Find where the given text appears and provide that cell's center as (X, Y) coordinate. 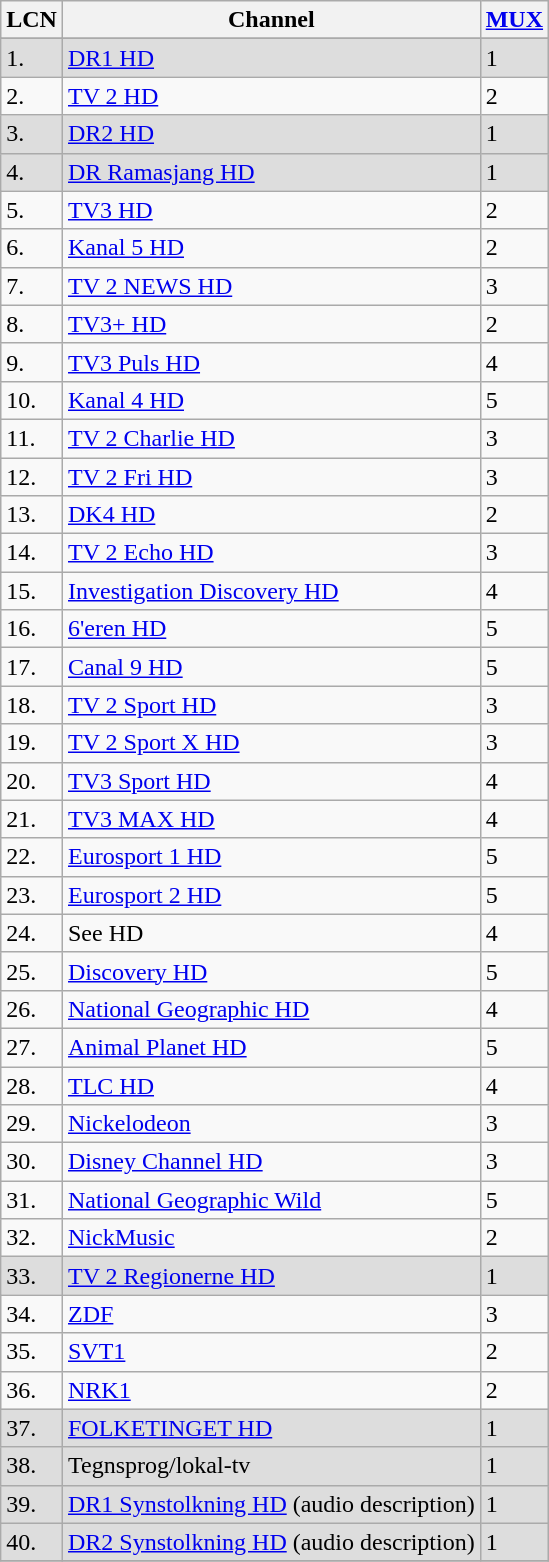
Animal Planet HD (271, 1047)
DR1 Synstolkning HD (audio description) (271, 1504)
3. (32, 134)
34. (32, 1314)
TV3 MAX HD (271, 819)
National Geographic Wild (271, 1200)
TV 2 Sport X HD (271, 743)
Disney Channel HD (271, 1162)
27. (32, 1047)
35. (32, 1352)
23. (32, 895)
24. (32, 933)
37. (32, 1428)
36. (32, 1390)
6'eren HD (271, 629)
TV3 Sport HD (271, 781)
7. (32, 286)
ZDF (271, 1314)
TV3 HD (271, 210)
16. (32, 629)
DK4 HD (271, 515)
11. (32, 438)
38. (32, 1466)
Kanal 5 HD (271, 248)
Discovery HD (271, 971)
25. (32, 971)
See HD (271, 933)
Investigation Discovery HD (271, 591)
22. (32, 857)
MUX (514, 20)
TV 2 HD (271, 96)
TV 2 Fri HD (271, 477)
Tegnsprog/lokal-tv (271, 1466)
6. (32, 248)
5. (32, 210)
LCN (32, 20)
30. (32, 1162)
8. (32, 324)
FOLKETINGET HD (271, 1428)
20. (32, 781)
14. (32, 553)
10. (32, 400)
SVT1 (271, 1352)
Eurosport 2 HD (271, 895)
26. (32, 1009)
TV 2 Echo HD (271, 553)
19. (32, 743)
40. (32, 1542)
31. (32, 1200)
12. (32, 477)
13. (32, 515)
32. (32, 1238)
9. (32, 362)
TV 2 Sport HD (271, 705)
TV3+ HD (271, 324)
28. (32, 1085)
Eurosport 1 HD (271, 857)
Kanal 4 HD (271, 400)
29. (32, 1124)
NRK1 (271, 1390)
DR2 Synstolkning HD (audio description) (271, 1542)
Nickelodeon (271, 1124)
1. (32, 58)
TV 2 NEWS HD (271, 286)
TV3 Puls HD (271, 362)
18. (32, 705)
21. (32, 819)
NickMusic (271, 1238)
TV 2 Regionerne HD (271, 1276)
DR Ramasjang HD (271, 172)
17. (32, 667)
Channel (271, 20)
2. (32, 96)
4. (32, 172)
National Geographic HD (271, 1009)
DR1 HD (271, 58)
TLC HD (271, 1085)
33. (32, 1276)
TV 2 Charlie HD (271, 438)
15. (32, 591)
DR2 HD (271, 134)
39. (32, 1504)
Canal 9 HD (271, 667)
